Return (x, y) of the center of cell containing provided text 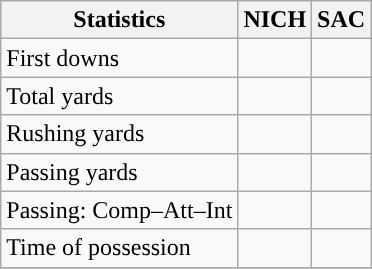
NICH (275, 20)
SAC (342, 20)
Passing: Comp–Att–Int (120, 210)
First downs (120, 58)
Total yards (120, 96)
Passing yards (120, 172)
Statistics (120, 20)
Time of possession (120, 248)
Rushing yards (120, 134)
